Find where the given text appears and provide that cell's center as (X, Y) coordinate. 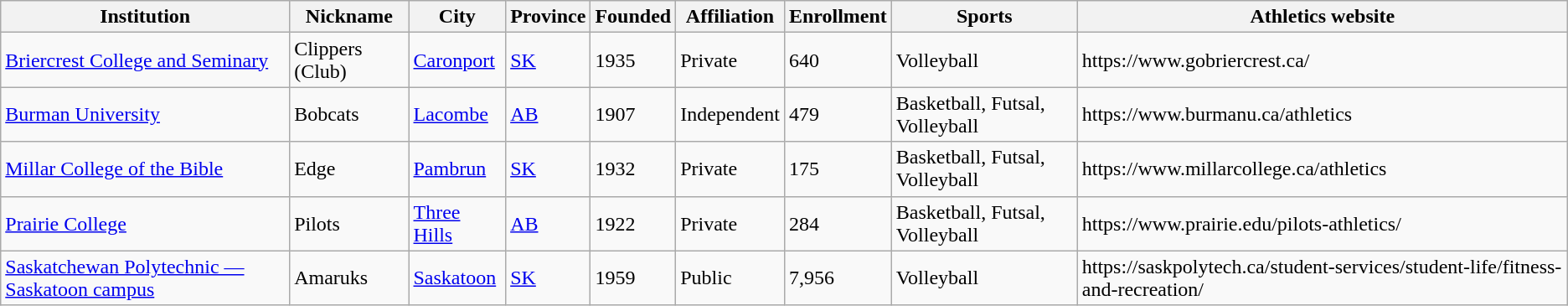
Three Hills (457, 223)
Burman University (146, 114)
1935 (633, 60)
1959 (633, 278)
Bobcats (349, 114)
Affiliation (730, 17)
Amaruks (349, 278)
640 (838, 60)
Founded (633, 17)
Clippers (Club) (349, 60)
Caronport (457, 60)
Saskatoon (457, 278)
https://www.prairie.edu/pilots-athletics/ (1322, 223)
479 (838, 114)
1922 (633, 223)
Prairie College (146, 223)
Sports (984, 17)
Briercrest College and Seminary (146, 60)
Independent (730, 114)
Province (548, 17)
Millar College of the Bible (146, 169)
Athletics website (1322, 17)
Pambrun (457, 169)
Nickname (349, 17)
https://www.burmanu.ca/athletics (1322, 114)
7,956 (838, 278)
Edge (349, 169)
1907 (633, 114)
284 (838, 223)
Enrollment (838, 17)
Public (730, 278)
https://www.gobriercrest.ca/ (1322, 60)
1932 (633, 169)
https://saskpolytech.ca/student-services/student-life/fitness-and-recreation/ (1322, 278)
Lacombe (457, 114)
Saskatchewan Polytechnic — Saskatoon campus (146, 278)
Pilots (349, 223)
https://www.millarcollege.ca/athletics (1322, 169)
City (457, 17)
175 (838, 169)
Institution (146, 17)
